Locate the cell with the specified text and output its (x, y) center coordinate. 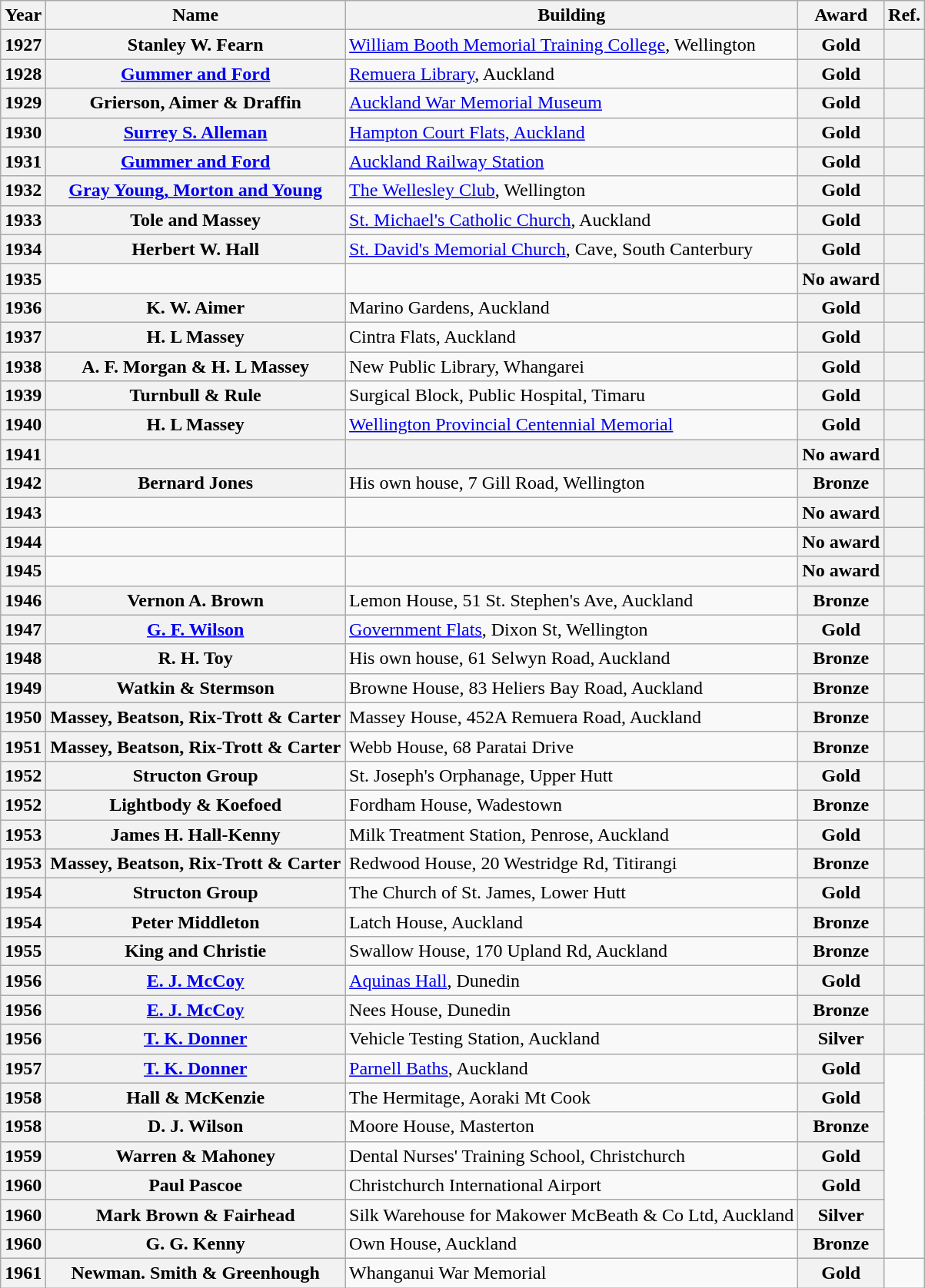
The Church of St. James, Lower Hutt (572, 893)
1939 (23, 396)
Aquinas Hall, Dunedin (572, 981)
Grierson, Aimer & Draffin (195, 103)
Massey House, 452A Remuera Road, Auckland (572, 717)
The Hermitage, Aoraki Mt Cook (572, 1097)
1934 (23, 249)
Webb House, 68 Paratai Drive (572, 746)
1936 (23, 307)
William Booth Memorial Training College, Wellington (572, 45)
1931 (23, 161)
1935 (23, 278)
Bernard Jones (195, 483)
Silk Warehouse for Makower McBeath & Co Ltd, Auckland (572, 1214)
Warren & Mahoney (195, 1156)
Peter Middleton (195, 922)
1949 (23, 688)
1940 (23, 425)
Award (841, 15)
James H. Hall-Kenny (195, 834)
Vernon A. Brown (195, 600)
1930 (23, 132)
Herbert W. Hall (195, 249)
Swallow House, 170 Upland Rd, Auckland (572, 951)
Year (23, 15)
R. H. Toy (195, 659)
Lightbody & Koefoed (195, 805)
1959 (23, 1156)
1955 (23, 951)
1938 (23, 367)
Cintra Flats, Auckland (572, 337)
1942 (23, 483)
Remuera Library, Auckland (572, 74)
His own house, 61 Selwyn Road, Auckland (572, 659)
King and Christie (195, 951)
1945 (23, 571)
Whanganui War Memorial (572, 1273)
1948 (23, 659)
Wellington Provincial Centennial Memorial (572, 425)
Vehicle Testing Station, Auckland (572, 1039)
1947 (23, 629)
Government Flats, Dixon St, Wellington (572, 629)
A. F. Morgan & H. L Massey (195, 367)
1943 (23, 513)
1932 (23, 191)
Hall & McKenzie (195, 1097)
Mark Brown & Fairhead (195, 1214)
1927 (23, 45)
Turnbull & Rule (195, 396)
Auckland Railway Station (572, 161)
1941 (23, 454)
1937 (23, 337)
1961 (23, 1273)
Lemon House, 51 St. Stephen's Ave, Auckland (572, 600)
Browne House, 83 Heliers Bay Road, Auckland (572, 688)
St. Michael's Catholic Church, Auckland (572, 220)
Name (195, 15)
Building (572, 15)
Fordham House, Wadestown (572, 805)
Nees House, Dunedin (572, 1010)
The Wellesley Club, Wellington (572, 191)
1957 (23, 1068)
1928 (23, 74)
1933 (23, 220)
New Public Library, Whangarei (572, 367)
Newman. Smith & Greenhough (195, 1273)
Parnell Baths, Auckland (572, 1068)
Marino Gardens, Auckland (572, 307)
Watkin & Stermson (195, 688)
Auckland War Memorial Museum (572, 103)
1944 (23, 542)
K. W. Aimer (195, 307)
1950 (23, 717)
Latch House, Auckland (572, 922)
Dental Nurses' Training School, Christchurch (572, 1156)
Paul Pascoe (195, 1185)
Christchurch International Airport (572, 1185)
Hampton Court Flats, Auckland (572, 132)
His own house, 7 Gill Road, Wellington (572, 483)
Redwood House, 20 Westridge Rd, Titirangi (572, 864)
Surgical Block, Public Hospital, Timaru (572, 396)
Stanley W. Fearn (195, 45)
1929 (23, 103)
1946 (23, 600)
D. J. Wilson (195, 1127)
1951 (23, 746)
Moore House, Masterton (572, 1127)
G. G. Kenny (195, 1243)
St. David's Memorial Church, Cave, South Canterbury (572, 249)
St. Joseph's Orphanage, Upper Hutt (572, 775)
G. F. Wilson (195, 629)
Ref. (904, 15)
Surrey S. Alleman (195, 132)
Gray Young, Morton and Young (195, 191)
Milk Treatment Station, Penrose, Auckland (572, 834)
Tole and Massey (195, 220)
Own House, Auckland (572, 1243)
